Extract the [X, Y] coordinate from the center of the cell holding the provided text.  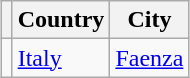
Country [61, 20]
City [150, 20]
Italy [61, 58]
Faenza [150, 58]
